Pinpoint the cell where the given text exists, returning its [x, y] midpoint coordinate. 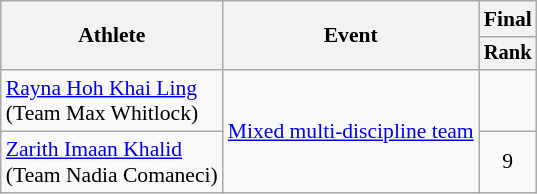
Final [508, 19]
Rayna Hoh Khai Ling(Team Max Whitlock) [112, 100]
Event [351, 36]
Mixed multi-discipline team [351, 131]
Zarith Imaan Khalid(Team Nadia Comaneci) [112, 162]
Athlete [112, 36]
9 [508, 162]
Rank [508, 54]
